Capture the cell that displays the provided text and extract its (x, y) central coordinate. 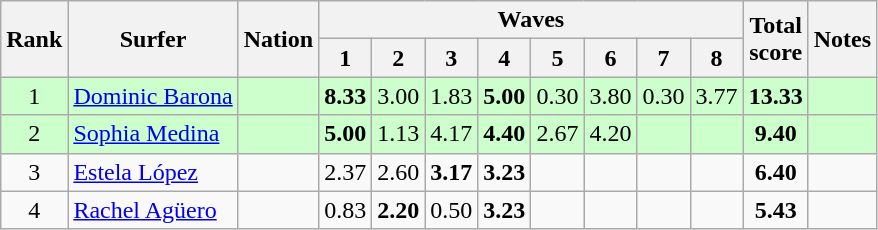
Rachel Agüero (153, 210)
2.67 (558, 134)
3.00 (398, 96)
Surfer (153, 39)
7 (664, 58)
Notes (842, 39)
Waves (531, 20)
0.50 (452, 210)
Estela López (153, 172)
6.40 (776, 172)
13.33 (776, 96)
4.20 (610, 134)
2.37 (346, 172)
8.33 (346, 96)
Nation (278, 39)
5.43 (776, 210)
Rank (34, 39)
4.17 (452, 134)
3.77 (716, 96)
Totalscore (776, 39)
2.60 (398, 172)
4.40 (504, 134)
3.80 (610, 96)
6 (610, 58)
3.17 (452, 172)
1.83 (452, 96)
Dominic Barona (153, 96)
2.20 (398, 210)
5 (558, 58)
8 (716, 58)
1.13 (398, 134)
9.40 (776, 134)
Sophia Medina (153, 134)
0.83 (346, 210)
